Search for the cell housing the specified text and yield its [X, Y] center coordinate. 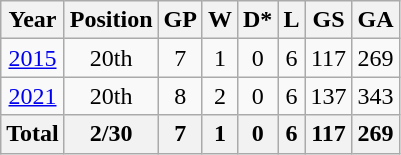
GA [376, 20]
2021 [33, 96]
Position [111, 20]
Total [33, 134]
GS [328, 20]
2 [220, 96]
2015 [33, 58]
8 [180, 96]
Year [33, 20]
L [292, 20]
137 [328, 96]
W [220, 20]
D* [257, 20]
GP [180, 20]
2/30 [111, 134]
343 [376, 96]
